Locate the cell with the specified text and output its [X, Y] center coordinate. 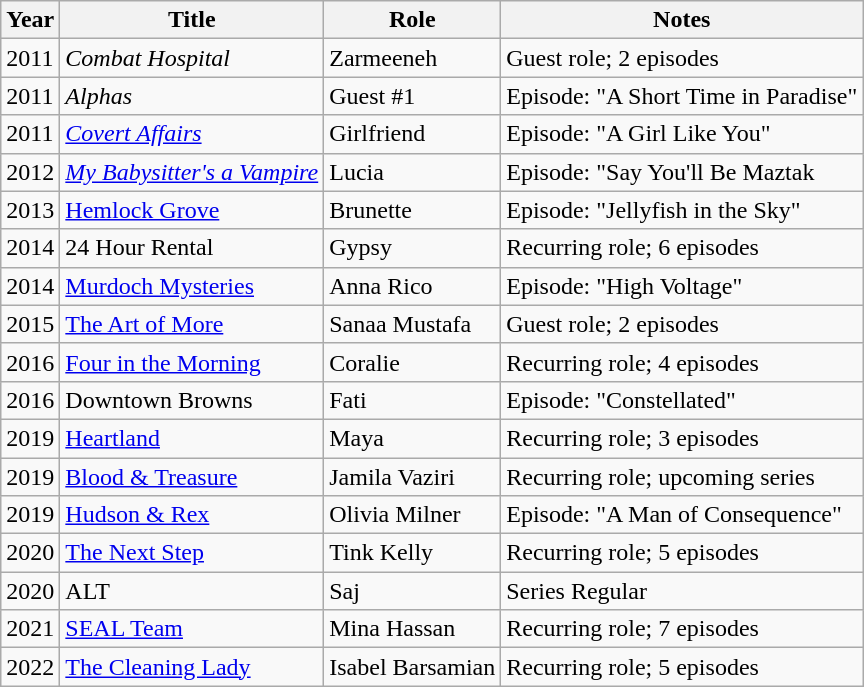
Downtown Browns [192, 400]
Year [30, 20]
Isabel Barsamian [412, 667]
Role [412, 20]
2022 [30, 667]
Episode: "Constellated" [682, 400]
Fati [412, 400]
Girlfriend [412, 134]
Recurring role; 6 episodes [682, 248]
ALT [192, 591]
Notes [682, 20]
Blood & Treasure [192, 477]
Anna Rico [412, 286]
The Cleaning Lady [192, 667]
Zarmeeneh [412, 58]
Episode: "High Voltage" [682, 286]
Episode: "A Man of Consequence" [682, 515]
Heartland [192, 438]
Coralie [412, 362]
Recurring role; 3 episodes [682, 438]
2013 [30, 210]
The Next Step [192, 553]
Recurring role; 4 episodes [682, 362]
Maya [412, 438]
Episode: "Say You'll Be Maztak [682, 172]
Episode: "A Short Time in Paradise" [682, 96]
Sanaa Mustafa [412, 324]
24 Hour Rental [192, 248]
Title [192, 20]
Tink Kelly [412, 553]
Guest #1 [412, 96]
Hudson & Rex [192, 515]
2015 [30, 324]
2021 [30, 629]
Episode: "A Girl Like You" [682, 134]
Lucia [412, 172]
SEAL Team [192, 629]
Olivia Milner [412, 515]
Covert Affairs [192, 134]
Mina Hassan [412, 629]
Hemlock Grove [192, 210]
Combat Hospital [192, 58]
2012 [30, 172]
Alphas [192, 96]
Brunette [412, 210]
Four in the Morning [192, 362]
Series Regular [682, 591]
Recurring role; 7 episodes [682, 629]
Saj [412, 591]
Gypsy [412, 248]
Murdoch Mysteries [192, 286]
Jamila Vaziri [412, 477]
The Art of More [192, 324]
Episode: "Jellyfish in the Sky" [682, 210]
My Babysitter's a Vampire [192, 172]
Recurring role; upcoming series [682, 477]
